For the text-containing cell, return its midpoint in [X, Y] coordinate format. 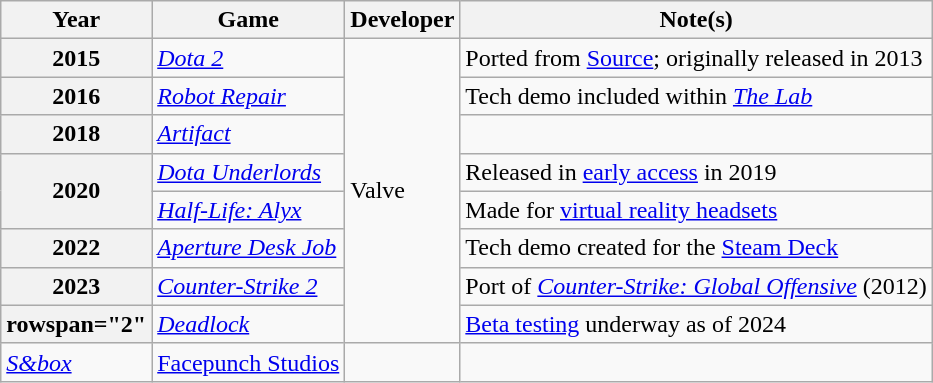
Counter-Strike 2 [248, 286]
rowspan="2" [76, 324]
Facepunch Studios [248, 362]
Aperture Desk Job [248, 248]
2020 [76, 191]
Note(s) [696, 20]
Game [248, 20]
Beta testing underway as of 2024 [696, 324]
Tech demo created for the Steam Deck [696, 248]
Half-Life: Alyx [248, 210]
Robot Repair [248, 96]
2022 [76, 248]
Tech demo included within The Lab [696, 96]
2015 [76, 58]
S&box [76, 362]
2016 [76, 96]
2023 [76, 286]
Artifact [248, 134]
Valve [402, 191]
Released in early access in 2019 [696, 172]
Port of Counter-Strike: Global Offensive (2012) [696, 286]
Deadlock [248, 324]
Ported from Source; originally released in 2013 [696, 58]
2018 [76, 134]
Made for virtual reality headsets [696, 210]
Dota Underlords [248, 172]
Year [76, 20]
Developer [402, 20]
Dota 2 [248, 58]
